Find where the given text appears and provide that cell's center as [X, Y] coordinate. 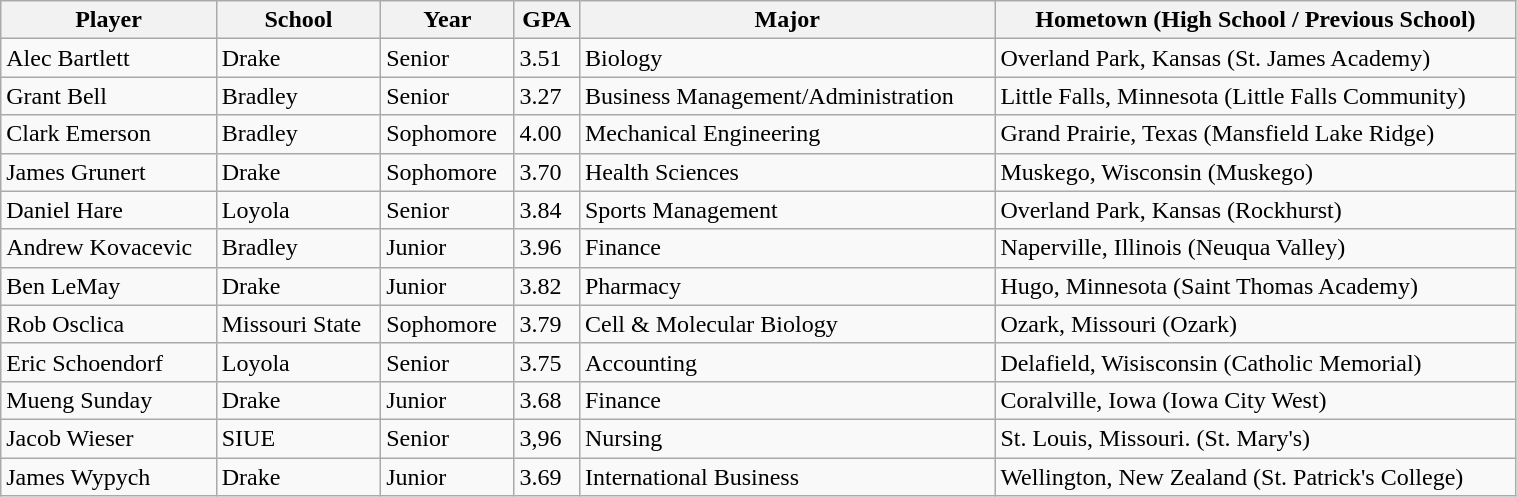
Jacob Wieser [108, 438]
3.79 [547, 324]
Hugo, Minnesota (Saint Thomas Academy) [1256, 286]
3.68 [547, 400]
Mechanical Engineering [786, 134]
3.84 [547, 210]
Wellington, New Zealand (St. Patrick's College) [1256, 477]
Overland Park, Kansas (Rockhurst) [1256, 210]
Cell & Molecular Biology [786, 324]
Rob Osclica [108, 324]
Muskego, Wisconsin (Muskego) [1256, 172]
Naperville, Illinois (Neuqua Valley) [1256, 248]
3.70 [547, 172]
Clark Emerson [108, 134]
Major [786, 20]
International Business [786, 477]
Pharmacy [786, 286]
3.51 [547, 58]
3.96 [547, 248]
Health Sciences [786, 172]
Eric Schoendorf [108, 362]
3.69 [547, 477]
Andrew Kovacevic [108, 248]
Coralville, Iowa (Iowa City West) [1256, 400]
Overland Park, Kansas (St. James Academy) [1256, 58]
School [298, 20]
Nursing [786, 438]
GPA [547, 20]
3.75 [547, 362]
SIUE [298, 438]
Ben LeMay [108, 286]
Alec Bartlett [108, 58]
3,96 [547, 438]
Hometown (High School / Previous School) [1256, 20]
3.27 [547, 96]
Business Management/Administration [786, 96]
Ozark, Missouri (Ozark) [1256, 324]
Daniel Hare [108, 210]
Player [108, 20]
Little Falls, Minnesota (Little Falls Community) [1256, 96]
Year [448, 20]
Mueng Sunday [108, 400]
Accounting [786, 362]
James Wypych [108, 477]
Sports Management [786, 210]
Grant Bell [108, 96]
4.00 [547, 134]
Biology [786, 58]
Grand Prairie, Texas (Mansfield Lake Ridge) [1256, 134]
Missouri State [298, 324]
Delafield, Wisisconsin (Catholic Memorial) [1256, 362]
St. Louis, Missouri. (St. Mary's) [1256, 438]
3.82 [547, 286]
James Grunert [108, 172]
